Identify which cell holds the provided text, then report its (x, y) central coordinate. 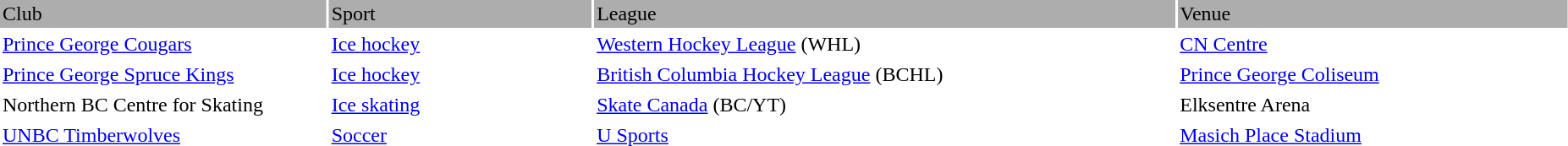
Northern BC Centre for Skating (163, 105)
British Columbia Hockey League (BCHL) (884, 74)
Western Hockey League (WHL) (884, 44)
Prince George Coliseum (1373, 74)
Venue (1373, 14)
Skate Canada (BC/YT) (884, 105)
Ice skating (460, 105)
CN Centre (1373, 44)
Elksentre Arena (1373, 105)
Club (163, 14)
Sport (460, 14)
League (884, 14)
Prince George Cougars (163, 44)
Prince George Spruce Kings (163, 74)
